Locate the cell with the specified text and output its (X, Y) center coordinate. 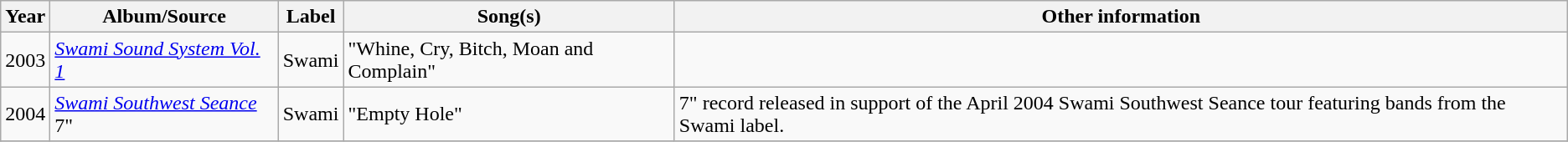
Swami Southwest Seance 7" (164, 114)
2003 (25, 60)
Year (25, 17)
Swami Sound System Vol. 1 (164, 60)
7" record released in support of the April 2004 Swami Southwest Seance tour featuring bands from the Swami label. (1121, 114)
2004 (25, 114)
"Empty Hole" (509, 114)
Label (311, 17)
Song(s) (509, 17)
Album/Source (164, 17)
Other information (1121, 17)
"Whine, Cry, Bitch, Moan and Complain" (509, 60)
